Identify which cell holds the provided text, then report its (X, Y) central coordinate. 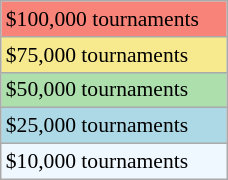
$25,000 tournaments (114, 126)
$75,000 tournaments (114, 55)
$10,000 tournaments (114, 162)
$100,000 tournaments (114, 19)
$50,000 tournaments (114, 90)
